Return (x, y) of the center of cell containing provided text 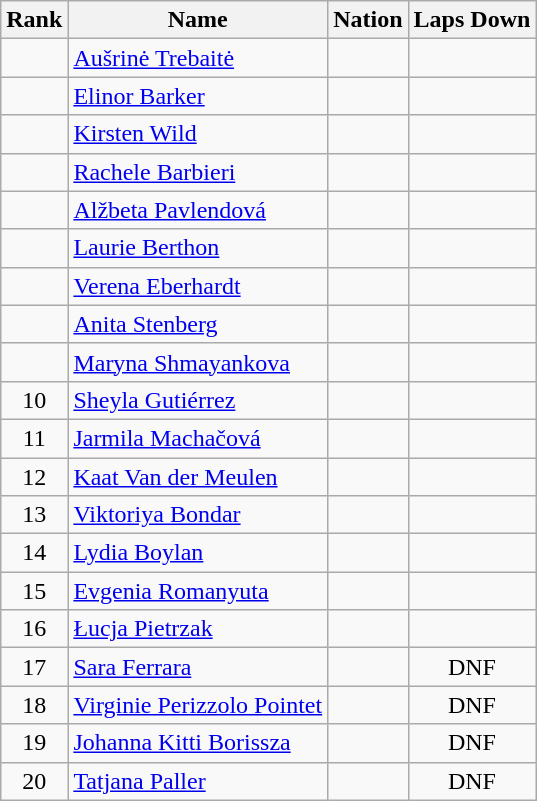
Maryna Shmayankova (198, 362)
Kirsten Wild (198, 134)
Verena Eberhardt (198, 286)
Tatjana Paller (198, 781)
Anita Stenberg (198, 324)
14 (34, 553)
Kaat Van der Meulen (198, 477)
17 (34, 667)
Johanna Kitti Borissza (198, 743)
18 (34, 705)
Aušrinė Trebaitė (198, 58)
Lydia Boylan (198, 553)
10 (34, 400)
Sheyla Gutiérrez (198, 400)
Rachele Barbieri (198, 172)
12 (34, 477)
Evgenia Romanyuta (198, 591)
Viktoriya Bondar (198, 515)
15 (34, 591)
Sara Ferrara (198, 667)
Elinor Barker (198, 96)
11 (34, 438)
Rank (34, 20)
Nation (368, 20)
Laurie Berthon (198, 248)
Name (198, 20)
Laps Down (472, 20)
16 (34, 629)
Łucja Pietrzak (198, 629)
Jarmila Machačová (198, 438)
Alžbeta Pavlendová (198, 210)
19 (34, 743)
20 (34, 781)
Virginie Perizzolo Pointet (198, 705)
13 (34, 515)
